Scan for the cell matching the given text and deliver its (X, Y) coordinate at center. 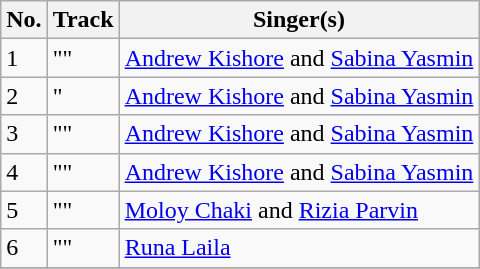
5 (24, 210)
3 (24, 134)
" (83, 96)
6 (24, 248)
Runa Laila (299, 248)
Moloy Chaki and Rizia Parvin (299, 210)
1 (24, 58)
Singer(s) (299, 20)
No. (24, 20)
Track (83, 20)
4 (24, 172)
2 (24, 96)
